Capture the cell that displays the provided text and extract its (x, y) central coordinate. 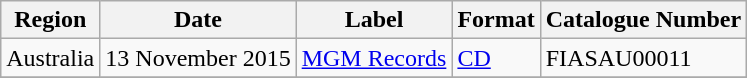
FIASAU00011 (643, 58)
13 November 2015 (198, 58)
Region (50, 20)
Date (198, 20)
CD (496, 58)
Format (496, 20)
Catalogue Number (643, 20)
Australia (50, 58)
MGM Records (374, 58)
Label (374, 20)
